For the text-containing cell, return its midpoint in [X, Y] coordinate format. 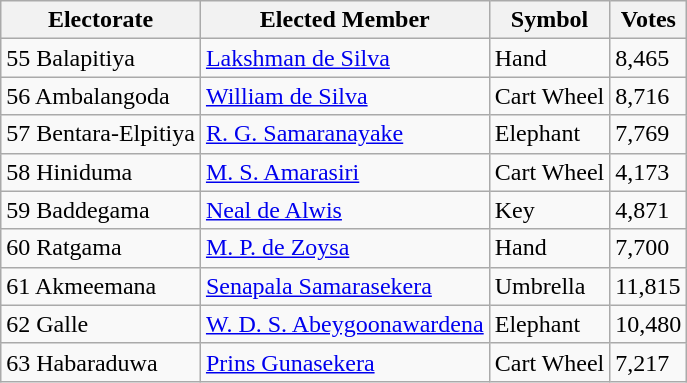
Symbol [550, 20]
Key [550, 210]
4,173 [648, 172]
55 Balapitiya [101, 58]
61 Akmeemana [101, 286]
Senapala Samarasekera [344, 286]
4,871 [648, 210]
Neal de Alwis [344, 210]
Elected Member [344, 20]
7,700 [648, 248]
Votes [648, 20]
56 Ambalangoda [101, 96]
8,716 [648, 96]
11,815 [648, 286]
63 Habaraduwa [101, 362]
Electorate [101, 20]
7,769 [648, 134]
7,217 [648, 362]
Lakshman de Silva [344, 58]
8,465 [648, 58]
58 Hiniduma [101, 172]
60 Ratgama [101, 248]
59 Baddegama [101, 210]
M. P. de Zoysa [344, 248]
Prins Gunasekera [344, 362]
Umbrella [550, 286]
62 Galle [101, 324]
10,480 [648, 324]
W. D. S. Abeygoonawardena [344, 324]
57 Bentara-Elpitiya [101, 134]
M. S. Amarasiri [344, 172]
R. G. Samaranayake [344, 134]
William de Silva [344, 96]
